Output the (x, y) coordinate of the center of the cell containing the given text.  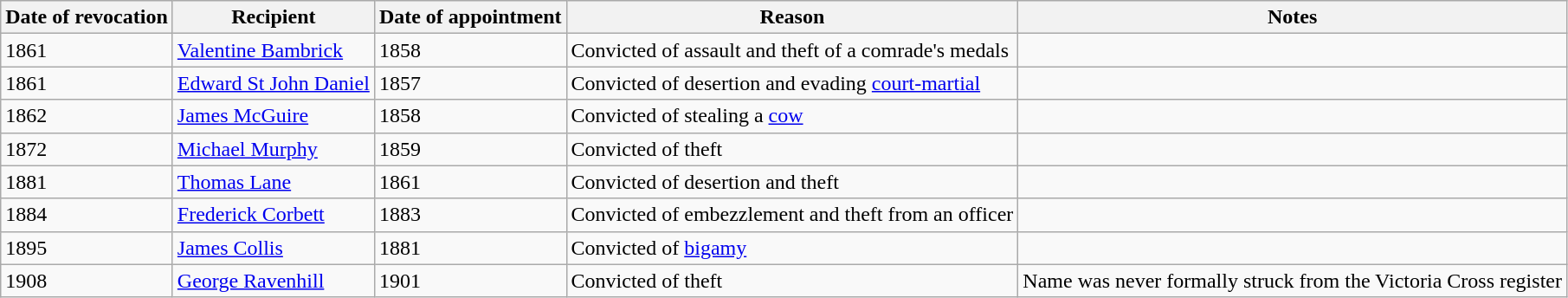
1859 (470, 149)
James Collis (274, 248)
1883 (470, 215)
Notes (1293, 17)
James McGuire (274, 116)
Recipient (274, 17)
Edward St John Daniel (274, 83)
Date of revocation (87, 17)
1884 (87, 215)
Frederick Corbett (274, 215)
Convicted of embezzlement and theft from an officer (792, 215)
Convicted of assault and theft of a comrade's medals (792, 50)
1862 (87, 116)
1901 (470, 281)
Valentine Bambrick (274, 50)
Date of appointment (470, 17)
Convicted of desertion and evading court-martial (792, 83)
Convicted of bigamy (792, 248)
Reason (792, 17)
1872 (87, 149)
1908 (87, 281)
Convicted of stealing a cow (792, 116)
1895 (87, 248)
Convicted of desertion and theft (792, 182)
Michael Murphy (274, 149)
1857 (470, 83)
Name was never formally struck from the Victoria Cross register (1293, 281)
Thomas Lane (274, 182)
George Ravenhill (274, 281)
